Return [X, Y] of the center of cell containing provided text 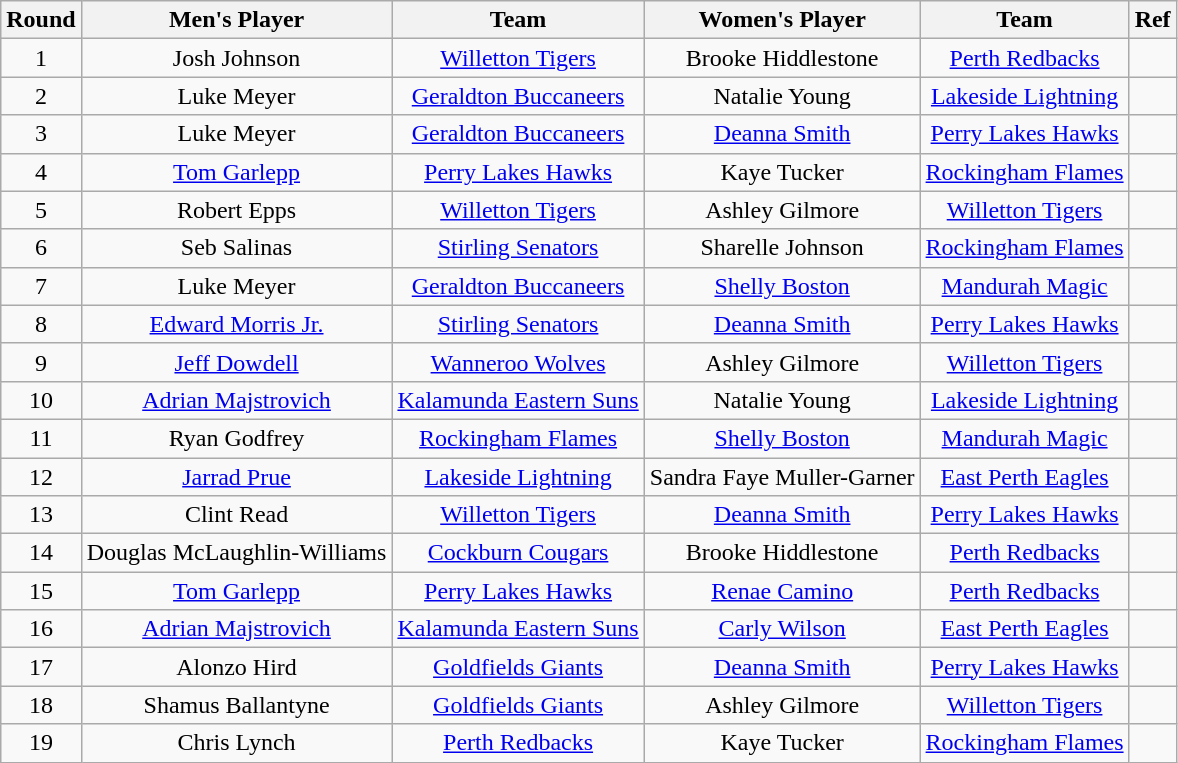
Alonzo Hird [236, 667]
Carly Wilson [782, 629]
Shamus Ballantyne [236, 705]
1 [41, 58]
11 [41, 438]
9 [41, 362]
Renae Camino [782, 591]
17 [41, 667]
3 [41, 134]
19 [41, 743]
Ref [1152, 20]
15 [41, 591]
Round [41, 20]
Sandra Faye Muller-Garner [782, 477]
Cockburn Cougars [518, 553]
14 [41, 553]
Ryan Godfrey [236, 438]
7 [41, 286]
Men's Player [236, 20]
Wanneroo Wolves [518, 362]
Sharelle Johnson [782, 248]
2 [41, 96]
8 [41, 324]
Clint Read [236, 515]
Seb Salinas [236, 248]
18 [41, 705]
6 [41, 248]
4 [41, 172]
Chris Lynch [236, 743]
10 [41, 400]
Jarrad Prue [236, 477]
13 [41, 515]
Josh Johnson [236, 58]
Edward Morris Jr. [236, 324]
Jeff Dowdell [236, 362]
12 [41, 477]
Douglas McLaughlin-Williams [236, 553]
Robert Epps [236, 210]
Women's Player [782, 20]
16 [41, 629]
5 [41, 210]
